Locate the cell with the specified text and output its (X, Y) center coordinate. 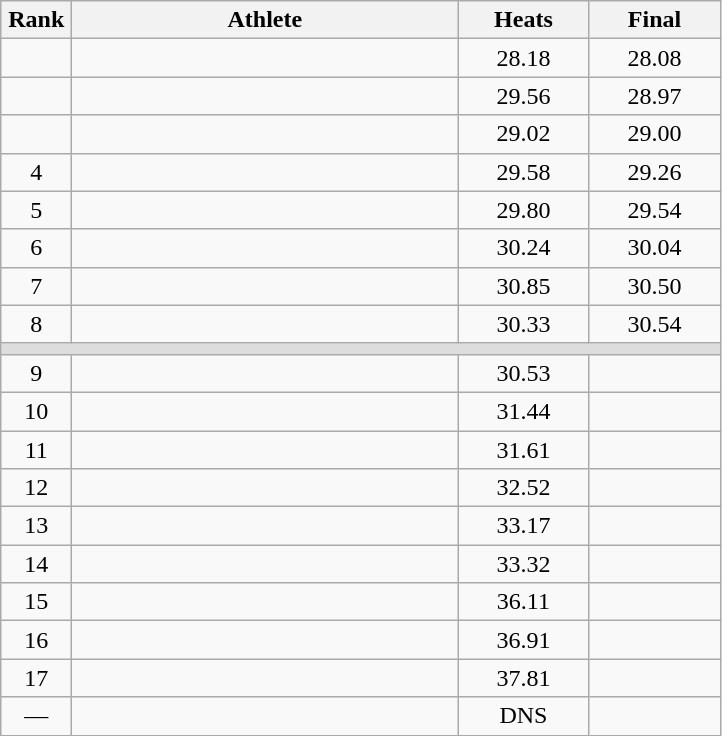
17 (36, 678)
30.33 (524, 324)
29.80 (524, 210)
DNS (524, 716)
6 (36, 248)
10 (36, 411)
28.18 (524, 58)
Rank (36, 20)
4 (36, 172)
30.53 (524, 373)
11 (36, 449)
13 (36, 526)
28.97 (654, 96)
29.00 (654, 134)
30.50 (654, 286)
29.54 (654, 210)
30.85 (524, 286)
28.08 (654, 58)
Heats (524, 20)
14 (36, 564)
7 (36, 286)
29.26 (654, 172)
Final (654, 20)
30.04 (654, 248)
36.11 (524, 602)
30.54 (654, 324)
9 (36, 373)
36.91 (524, 640)
29.02 (524, 134)
15 (36, 602)
— (36, 716)
5 (36, 210)
Athlete (265, 20)
29.56 (524, 96)
8 (36, 324)
29.58 (524, 172)
32.52 (524, 488)
33.32 (524, 564)
16 (36, 640)
30.24 (524, 248)
31.61 (524, 449)
12 (36, 488)
37.81 (524, 678)
31.44 (524, 411)
33.17 (524, 526)
